Detect which cell encompasses the target text, then output its (x, y) center coordinate. 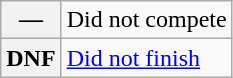
— (31, 20)
Did not compete (146, 20)
Did not finish (146, 58)
DNF (31, 58)
